Identify which cell holds the provided text, then report its (x, y) central coordinate. 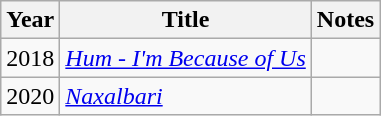
Notes (345, 20)
Hum - I'm Because of Us (186, 58)
Naxalbari (186, 96)
2018 (30, 58)
Year (30, 20)
Title (186, 20)
2020 (30, 96)
